Identify which cell holds the provided text, then report its [x, y] central coordinate. 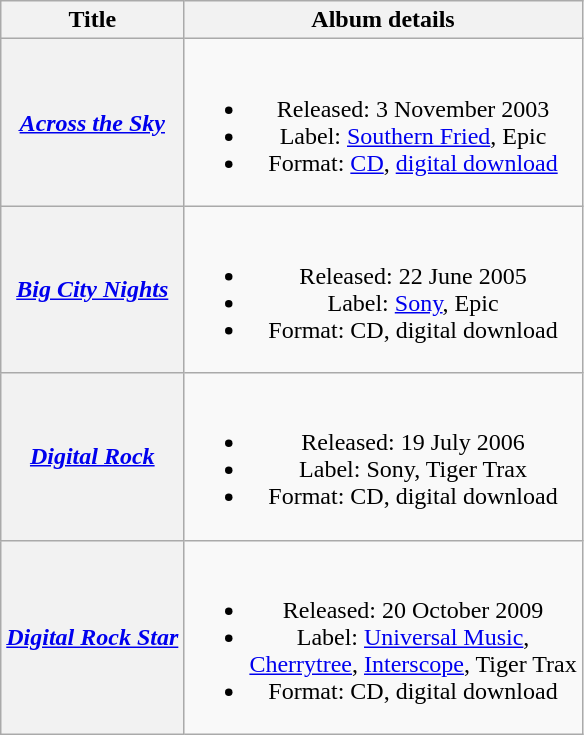
Album details [383, 20]
Released: 19 July 2006Label: Sony, Tiger TraxFormat: CD, digital download [383, 456]
Released: 20 October 2009Label: Universal Music, Cherrytree, Interscope, Tiger TraxFormat: CD, digital download [383, 637]
Digital Rock Star [92, 637]
Across the Sky [92, 122]
Released: 3 November 2003Label: Southern Fried, EpicFormat: CD, digital download [383, 122]
Big City Nights [92, 290]
Title [92, 20]
Digital Rock [92, 456]
Released: 22 June 2005Label: Sony, EpicFormat: CD, digital download [383, 290]
